Return (x, y) of the center of cell containing provided text 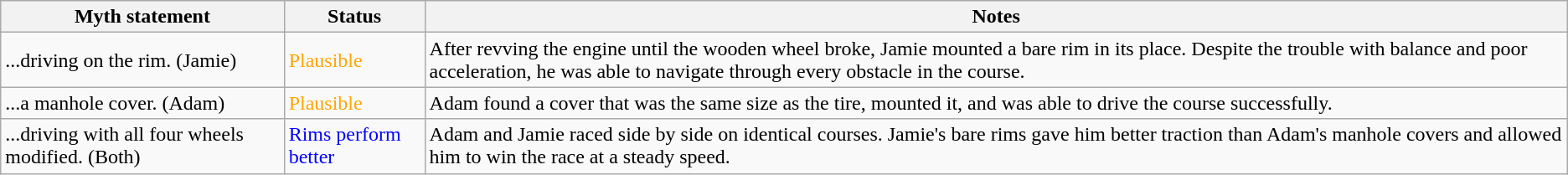
...driving on the rim. (Jamie) (142, 60)
Myth statement (142, 17)
Adam found a cover that was the same size as the tire, mounted it, and was able to drive the course successfully. (996, 103)
...driving with all four wheels modified. (Both) (142, 146)
Rims perform better (354, 146)
...a manhole cover. (Adam) (142, 103)
Notes (996, 17)
Status (354, 17)
